From the cell containing the given text, extract its center point as [X, Y] coordinate. 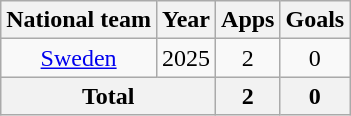
Sweden [79, 58]
Goals [315, 20]
Apps [248, 20]
Year [186, 20]
Total [108, 96]
2025 [186, 58]
National team [79, 20]
